Locate the cell with the specified text and output its [X, Y] center coordinate. 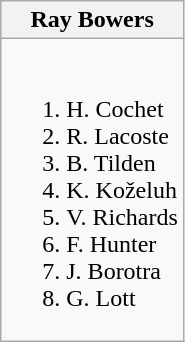
Ray Bowers [92, 20]
H. Cochet R. Lacoste B. Tilden K. Koželuh V. Richards F. Hunter J. Borotra G. Lott [92, 190]
